Pinpoint the cell where the given text exists, returning its (x, y) midpoint coordinate. 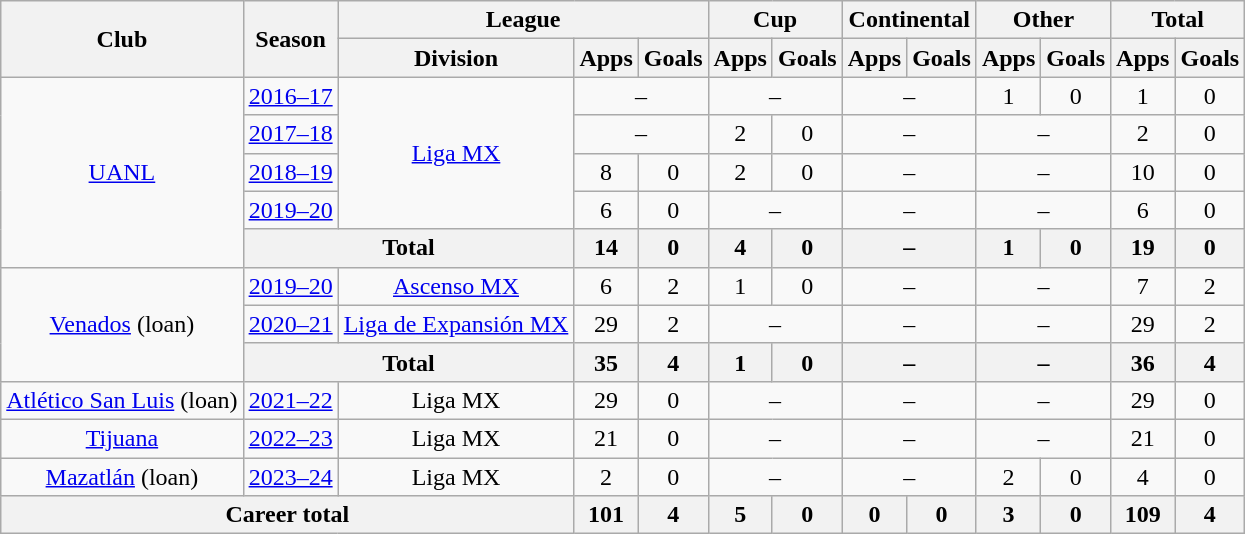
Liga de Expansión MX (456, 324)
Continental (909, 20)
Ascenso MX (456, 286)
2016–17 (290, 96)
2017–18 (290, 134)
8 (606, 172)
2023–24 (290, 477)
Cup (775, 20)
League (523, 20)
2021–22 (290, 400)
Other (1043, 20)
Career total (288, 515)
Mazatlán (loan) (122, 477)
UANL (122, 172)
101 (606, 515)
14 (606, 248)
36 (1143, 362)
10 (1143, 172)
Tijuana (122, 438)
7 (1143, 286)
109 (1143, 515)
Season (290, 39)
Division (456, 58)
Venados (loan) (122, 324)
Club (122, 39)
3 (1008, 515)
2018–19 (290, 172)
19 (1143, 248)
Atlético San Luis (loan) (122, 400)
2022–23 (290, 438)
2020–21 (290, 324)
5 (740, 515)
35 (606, 362)
